Return the [x, y] coordinate for the center point of the cell that contains the specified text.  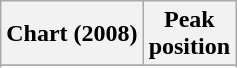
Chart (2008) [72, 34]
Peak position [189, 34]
